Pinpoint the cell where the given text exists, returning its (x, y) midpoint coordinate. 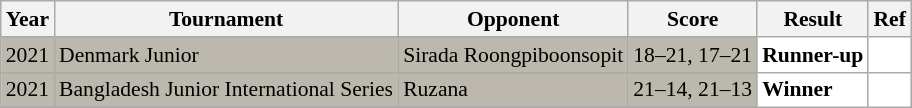
Ref (889, 19)
Year (28, 19)
Winner (812, 90)
Opponent (513, 19)
21–14, 21–13 (692, 90)
Tournament (226, 19)
Runner-up (812, 55)
Score (692, 19)
18–21, 17–21 (692, 55)
Ruzana (513, 90)
Denmark Junior (226, 55)
Bangladesh Junior International Series (226, 90)
Result (812, 19)
Sirada Roongpiboonsopit (513, 55)
